For the text-containing cell, return its midpoint in (x, y) coordinate format. 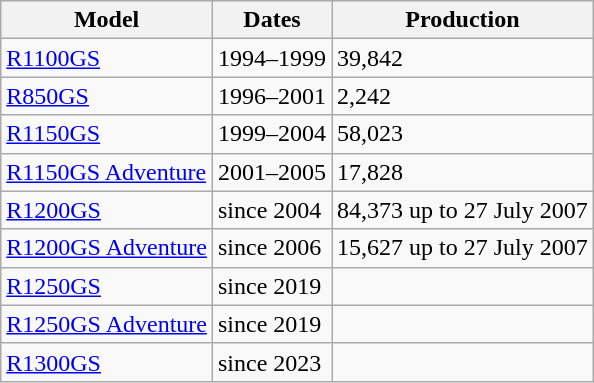
R1100GS (107, 58)
2,242 (463, 96)
Model (107, 20)
Dates (272, 20)
since 2004 (272, 210)
39,842 (463, 58)
58,023 (463, 134)
R1200GS Adventure (107, 248)
Production (463, 20)
17,828 (463, 172)
2001–2005 (272, 172)
R1250GS (107, 286)
84,373 up to 27 July 2007 (463, 210)
since 2023 (272, 362)
R850GS (107, 96)
since 2006 (272, 248)
1996–2001 (272, 96)
R1150GS Adventure (107, 172)
R1200GS (107, 210)
1994–1999 (272, 58)
R1300GS (107, 362)
R1250GS Adventure (107, 324)
15,627 up to 27 July 2007 (463, 248)
1999–2004 (272, 134)
R1150GS (107, 134)
